Extract the (X, Y) coordinate from the center of the cell holding the provided text.  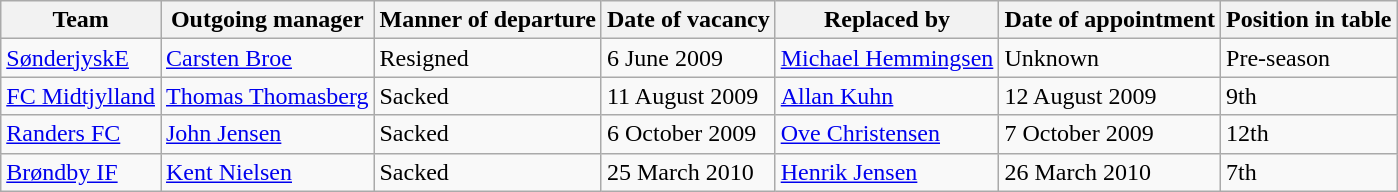
9th (1309, 96)
6 June 2009 (688, 58)
Henrik Jensen (887, 172)
11 August 2009 (688, 96)
6 October 2009 (688, 134)
Unknown (1110, 58)
Replaced by (887, 20)
Date of vacancy (688, 20)
25 March 2010 (688, 172)
Pre-season (1309, 58)
Date of appointment (1110, 20)
Allan Kuhn (887, 96)
26 March 2010 (1110, 172)
Manner of departure (488, 20)
Brøndby IF (81, 172)
Ove Christensen (887, 134)
SønderjyskE (81, 58)
Team (81, 20)
FC Midtjylland (81, 96)
Position in table (1309, 20)
Carsten Broe (266, 58)
Resigned (488, 58)
Thomas Thomasberg (266, 96)
John Jensen (266, 134)
12 August 2009 (1110, 96)
Kent Nielsen (266, 172)
Randers FC (81, 134)
Michael Hemmingsen (887, 58)
Outgoing manager (266, 20)
12th (1309, 134)
7th (1309, 172)
7 October 2009 (1110, 134)
